Locate the cell with the specified text and output its (X, Y) center coordinate. 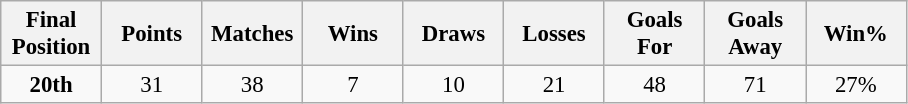
Losses (554, 34)
Win% (856, 34)
27% (856, 85)
Wins (354, 34)
20th (52, 85)
Final Position (52, 34)
48 (654, 85)
31 (152, 85)
Goals For (654, 34)
Matches (252, 34)
7 (354, 85)
Points (152, 34)
21 (554, 85)
Draws (454, 34)
10 (454, 85)
38 (252, 85)
Goals Away (756, 34)
71 (756, 85)
